Pinpoint the cell where the given text exists, returning its (x, y) midpoint coordinate. 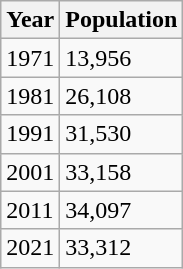
33,158 (122, 172)
33,312 (122, 248)
2011 (30, 210)
1981 (30, 96)
1971 (30, 58)
2021 (30, 248)
31,530 (122, 134)
Population (122, 20)
26,108 (122, 96)
2001 (30, 172)
34,097 (122, 210)
13,956 (122, 58)
Year (30, 20)
1991 (30, 134)
